Return the [X, Y] coordinate for the center point of the cell that contains the specified text.  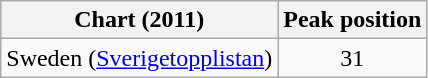
31 [352, 58]
Peak position [352, 20]
Chart (2011) [140, 20]
Sweden (Sverigetopplistan) [140, 58]
